Scan for the cell matching the given text and deliver its (x, y) coordinate at center. 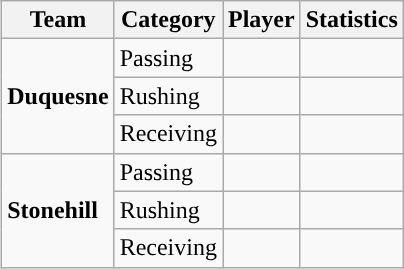
Statistics (352, 20)
Duquesne (58, 96)
Player (261, 20)
Team (58, 20)
Category (168, 20)
Stonehill (58, 210)
